Return (x, y) of the center of cell containing provided text 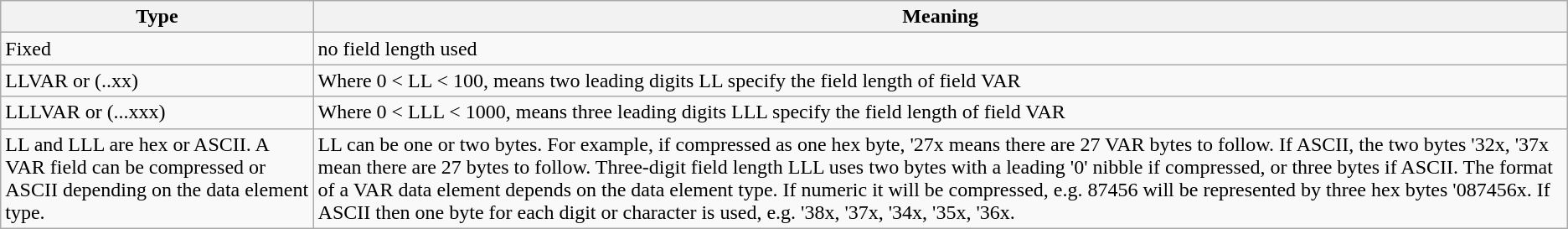
LL and LLL are hex or ASCII. A VAR field can be compressed or ASCII depending on the data element type. (157, 178)
Where 0 < LLL < 1000, means three leading digits LLL specify the field length of field VAR (940, 112)
Meaning (940, 17)
LLLVAR or (...xxx) (157, 112)
Fixed (157, 49)
Type (157, 17)
LLVAR or (..xx) (157, 81)
Where 0 < LL < 100, means two leading digits LL specify the field length of field VAR (940, 81)
no field length used (940, 49)
